Detect which cell encompasses the target text, then output its (X, Y) center coordinate. 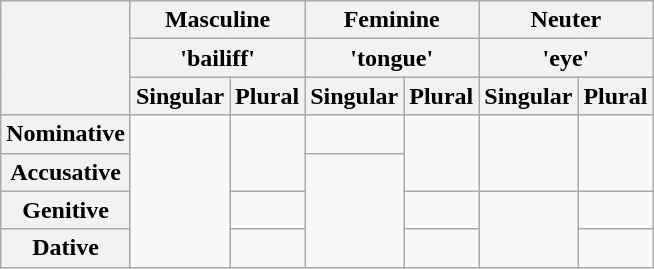
Genitive (66, 210)
Neuter (566, 20)
Nominative (66, 134)
Masculine (217, 20)
Dative (66, 248)
Accusative (66, 172)
'bailiff' (217, 58)
'eye' (566, 58)
'tongue' (392, 58)
Feminine (392, 20)
